Provide the (X, Y) coordinate of the cell's center where the given text is located.  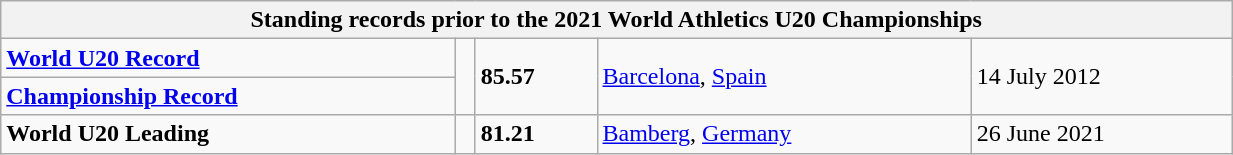
81.21 (536, 134)
World U20 Record (228, 58)
26 June 2021 (1101, 134)
World U20 Leading (228, 134)
Championship Record (228, 96)
14 July 2012 (1101, 77)
85.57 (536, 77)
Bamberg, Germany (784, 134)
Barcelona, Spain (784, 77)
Standing records prior to the 2021 World Athletics U20 Championships (616, 20)
